Capture the cell that displays the provided text and extract its [X, Y] central coordinate. 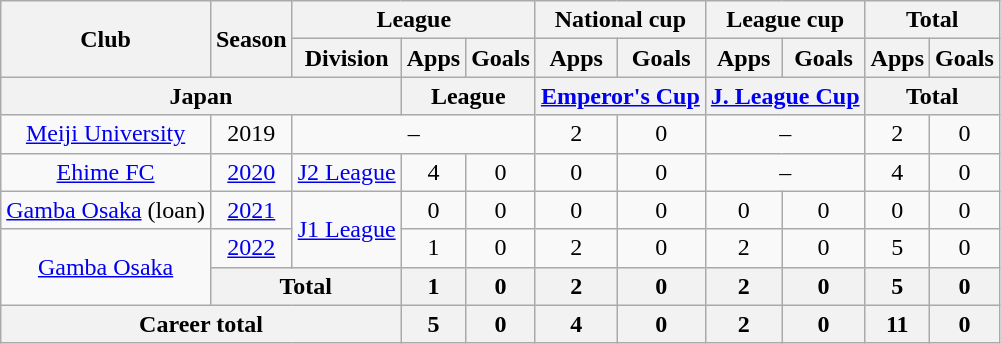
Gamba Osaka (loan) [106, 210]
Club [106, 39]
Division [346, 58]
League cup [785, 20]
J. League Cup [785, 96]
Ehime FC [106, 172]
2019 [251, 134]
Gamba Osaka [106, 267]
2022 [251, 248]
J1 League [346, 229]
Meiji University [106, 134]
11 [897, 324]
National cup [620, 20]
Japan [201, 96]
Emperor's Cup [620, 96]
Season [251, 39]
2021 [251, 210]
Career total [201, 324]
J2 League [346, 172]
2020 [251, 172]
